Scan for the cell matching the given text and deliver its [X, Y] coordinate at center. 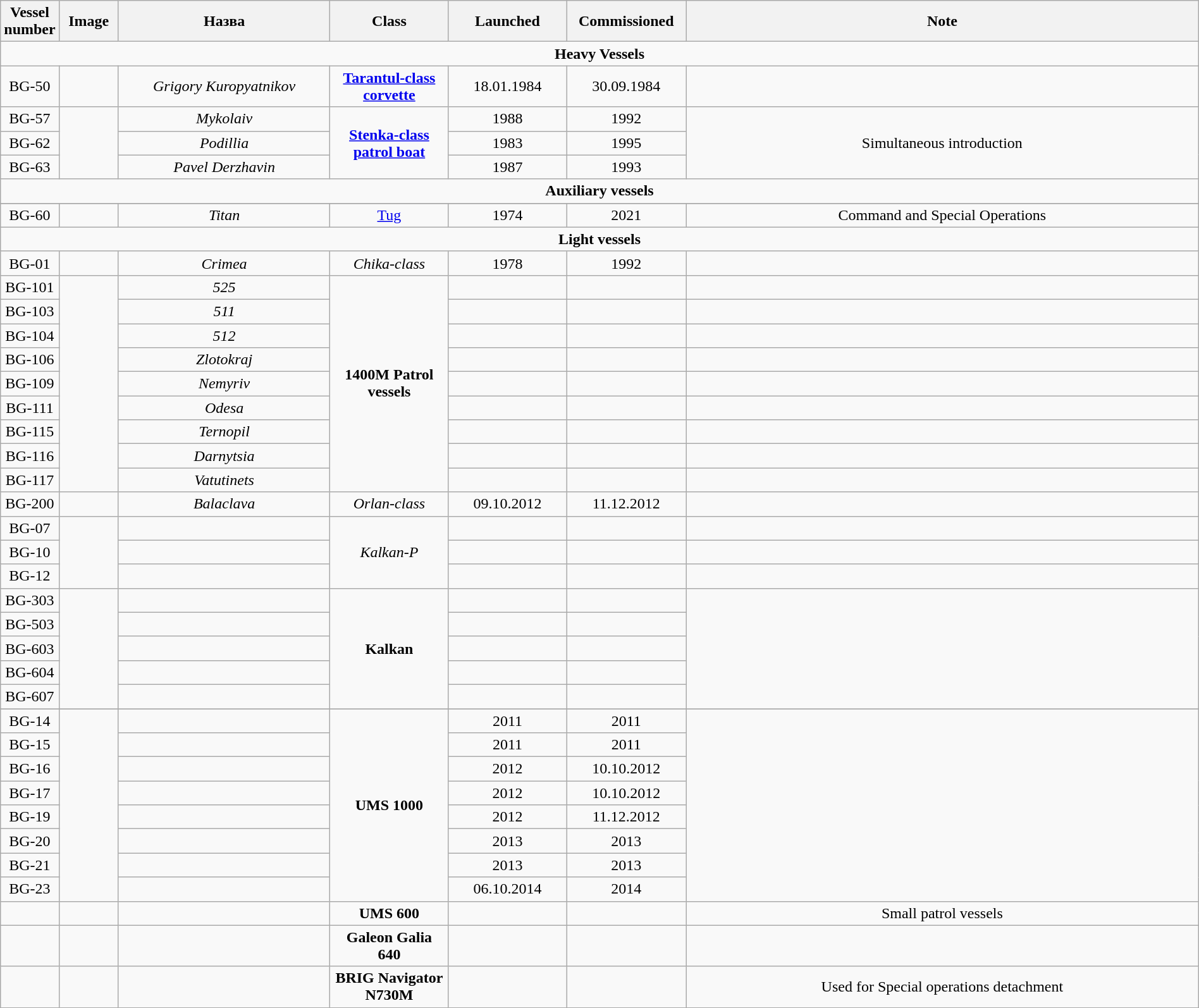
Pavel Derzhavin [224, 167]
Nemyriv [224, 384]
BG-103 [30, 311]
BG-109 [30, 384]
BG-12 [30, 576]
512 [224, 336]
BG-10 [30, 552]
BG-60 [30, 215]
Grigory Kuropyatnikov [224, 86]
30.09.1984 [626, 86]
UMS 1000 [390, 804]
Vessel number [30, 22]
Orlan-class [390, 504]
Class [390, 22]
06.10.2014 [507, 889]
Kalkan-P [390, 552]
Tug [390, 215]
1978 [507, 263]
BG-111 [30, 408]
BG-200 [30, 504]
Mykolaiv [224, 119]
BG-16 [30, 769]
Назва [224, 22]
BG-62 [30, 143]
Image [89, 22]
Ternopil [224, 432]
BG-117 [30, 480]
BG-01 [30, 263]
525 [224, 287]
Kalkan [390, 648]
2021 [626, 215]
Odesa [224, 408]
Chika-class [390, 263]
BG-101 [30, 287]
BG-14 [30, 720]
Launched [507, 22]
Light vessels [599, 239]
UMS 600 [390, 913]
Tarantul-class corvette [390, 86]
BG-20 [30, 841]
Balaclava [224, 504]
Stenka-class patrol boat [390, 143]
BG-07 [30, 528]
1974 [507, 215]
Galeon Galia 640 [390, 946]
1988 [507, 119]
18.01.1984 [507, 86]
BG-603 [30, 648]
BG-106 [30, 360]
Note [942, 22]
1400М Patrol vessels [390, 383]
BG-23 [30, 889]
Titan [224, 215]
1993 [626, 167]
Used for Special operations detachment [942, 986]
Auxiliary vessels [599, 191]
BG-303 [30, 600]
Commissioned [626, 22]
Heavy Vessels [599, 54]
Small patrol vessels [942, 913]
BG-63 [30, 167]
Vatutinets [224, 480]
Command and Special Operations [942, 215]
1995 [626, 143]
BG-21 [30, 865]
ВG-50 [30, 86]
1983 [507, 143]
Zlotokraj [224, 360]
BG-604 [30, 672]
BG-104 [30, 336]
BG-19 [30, 817]
09.10.2012 [507, 504]
Crimea [224, 263]
1987 [507, 167]
BG-116 [30, 456]
BRIG Navigator N730M [390, 986]
BG-15 [30, 745]
BG-57 [30, 119]
Simultaneous introduction [942, 143]
2014 [626, 889]
Podillia [224, 143]
BG-607 [30, 696]
Darnytsia [224, 456]
511 [224, 311]
BG-17 [30, 793]
BG-115 [30, 432]
BG-503 [30, 624]
